Provide the (x, y) coordinate of the cell's center where the given text is located.  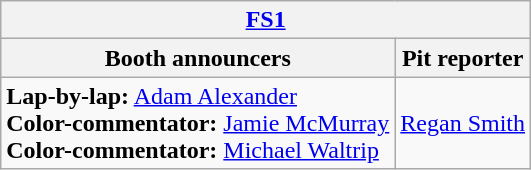
Lap-by-lap: Adam AlexanderColor-commentator: Jamie McMurrayColor-commentator: Michael Waltrip (198, 123)
FS1 (266, 20)
Booth announcers (198, 58)
Pit reporter (463, 58)
Regan Smith (463, 123)
